Identify which cell holds the provided text, then report its (x, y) central coordinate. 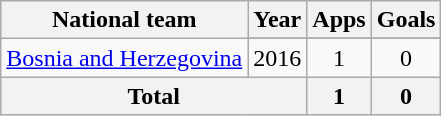
Bosnia and Herzegovina (124, 58)
National team (124, 20)
Year (278, 20)
2016 (278, 58)
Goals (406, 20)
Apps (339, 20)
Total (154, 96)
